Return [X, Y] of the center of cell containing provided text 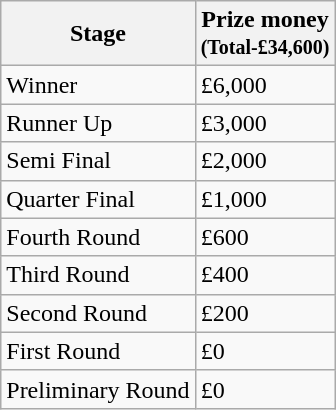
£400 [265, 275]
First Round [98, 351]
Stage [98, 34]
Prize money(Total-£34,600) [265, 34]
Fourth Round [98, 237]
£2,000 [265, 161]
£6,000 [265, 85]
£200 [265, 313]
Semi Final [98, 161]
£600 [265, 237]
£1,000 [265, 199]
Winner [98, 85]
£3,000 [265, 123]
Quarter Final [98, 199]
Second Round [98, 313]
Third Round [98, 275]
Runner Up [98, 123]
Preliminary Round [98, 389]
